Identify which cell holds the provided text, then report its [X, Y] central coordinate. 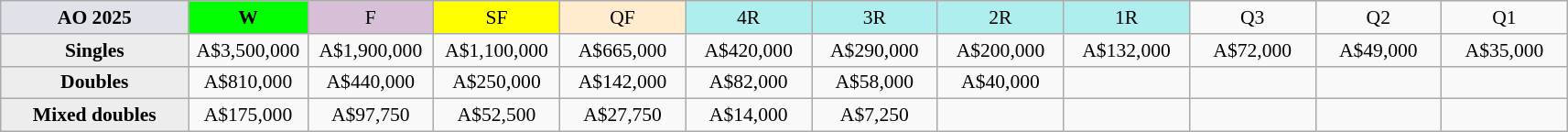
A$1,100,000 [497, 50]
F [371, 17]
3R [874, 17]
A$3,500,000 [248, 50]
QF [622, 17]
A$290,000 [874, 50]
2R [1000, 17]
W [248, 17]
A$82,000 [749, 82]
A$27,750 [622, 115]
A$665,000 [622, 50]
Singles [95, 50]
A$35,000 [1505, 50]
A$40,000 [1000, 82]
A$14,000 [749, 115]
A$200,000 [1000, 50]
Mixed doubles [95, 115]
A$132,000 [1127, 50]
Q1 [1505, 17]
A$7,250 [874, 115]
A$175,000 [248, 115]
A$250,000 [497, 82]
1R [1127, 17]
A$52,500 [497, 115]
A$440,000 [371, 82]
Q2 [1379, 17]
Doubles [95, 82]
A$58,000 [874, 82]
4R [749, 17]
A$420,000 [749, 50]
Q3 [1252, 17]
A$49,000 [1379, 50]
A$810,000 [248, 82]
SF [497, 17]
A$97,750 [371, 115]
A$142,000 [622, 82]
AO 2025 [95, 17]
A$72,000 [1252, 50]
A$1,900,000 [371, 50]
